Extract the [X, Y] coordinate from the center of the cell holding the provided text.  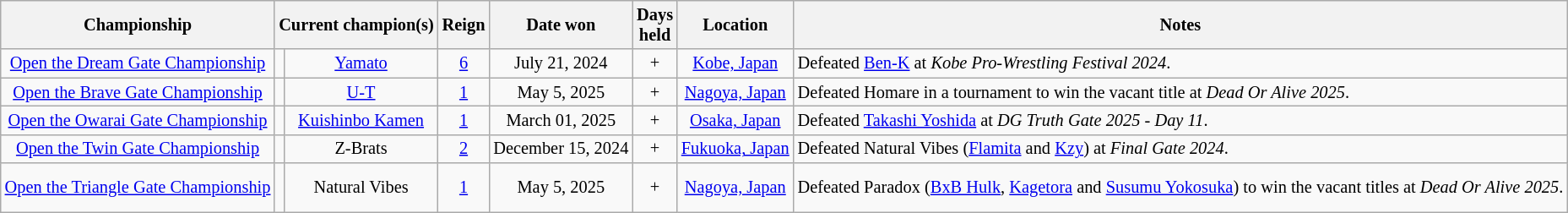
Osaka, Japan [735, 120]
Current champion(s) [356, 25]
December 15, 2024 [561, 149]
Reign [464, 25]
Open the Owarai Gate Championship [138, 120]
Open the Twin Gate Championship [138, 149]
Date won [561, 25]
Open the Triangle Gate Championship [138, 188]
Defeated Takashi Yoshida at DG Truth Gate 2025 - Day 11. [1180, 120]
2 [464, 149]
Kobe, Japan [735, 63]
U-T [361, 92]
Yamato [361, 63]
Daysheld [655, 25]
Defeated Ben-K at Kobe Pro-Wrestling Festival 2024. [1180, 63]
Defeated Natural Vibes (Flamita and Kzy) at Final Gate 2024. [1180, 149]
Open the Dream Gate Championship [138, 63]
Z-Brats [361, 149]
Defeated Homare in a tournament to win the vacant title at Dead Or Alive 2025. [1180, 92]
Kuishinbo Kamen [361, 120]
Location [735, 25]
July 21, 2024 [561, 63]
Natural Vibes [361, 188]
Championship [138, 25]
6 [464, 63]
Notes [1180, 25]
Fukuoka, Japan [735, 149]
Defeated Paradox (BxB Hulk, Kagetora and Susumu Yokosuka) to win the vacant titles at Dead Or Alive 2025. [1180, 188]
March 01, 2025 [561, 120]
Open the Brave Gate Championship [138, 92]
